For the text-containing cell, return its midpoint in [x, y] coordinate format. 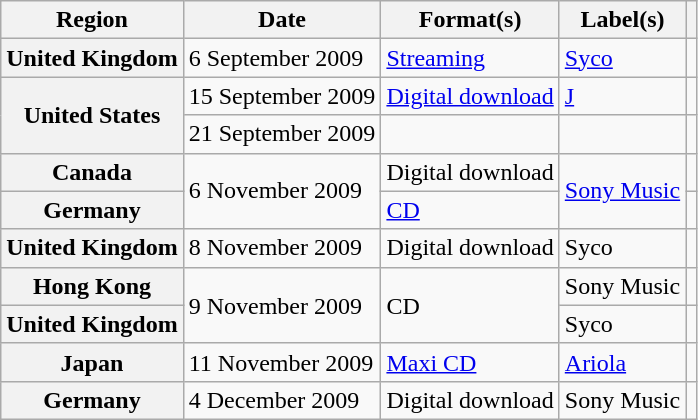
Format(s) [470, 20]
Japan [92, 362]
9 November 2009 [282, 305]
Maxi CD [470, 362]
11 November 2009 [282, 362]
J [622, 96]
Ariola [622, 362]
21 September 2009 [282, 134]
Canada [92, 172]
6 November 2009 [282, 191]
Streaming [470, 58]
Label(s) [622, 20]
8 November 2009 [282, 248]
Hong Kong [92, 286]
6 September 2009 [282, 58]
Date [282, 20]
4 December 2009 [282, 400]
Region [92, 20]
United States [92, 115]
15 September 2009 [282, 96]
